Capture the cell that displays the provided text and extract its [x, y] central coordinate. 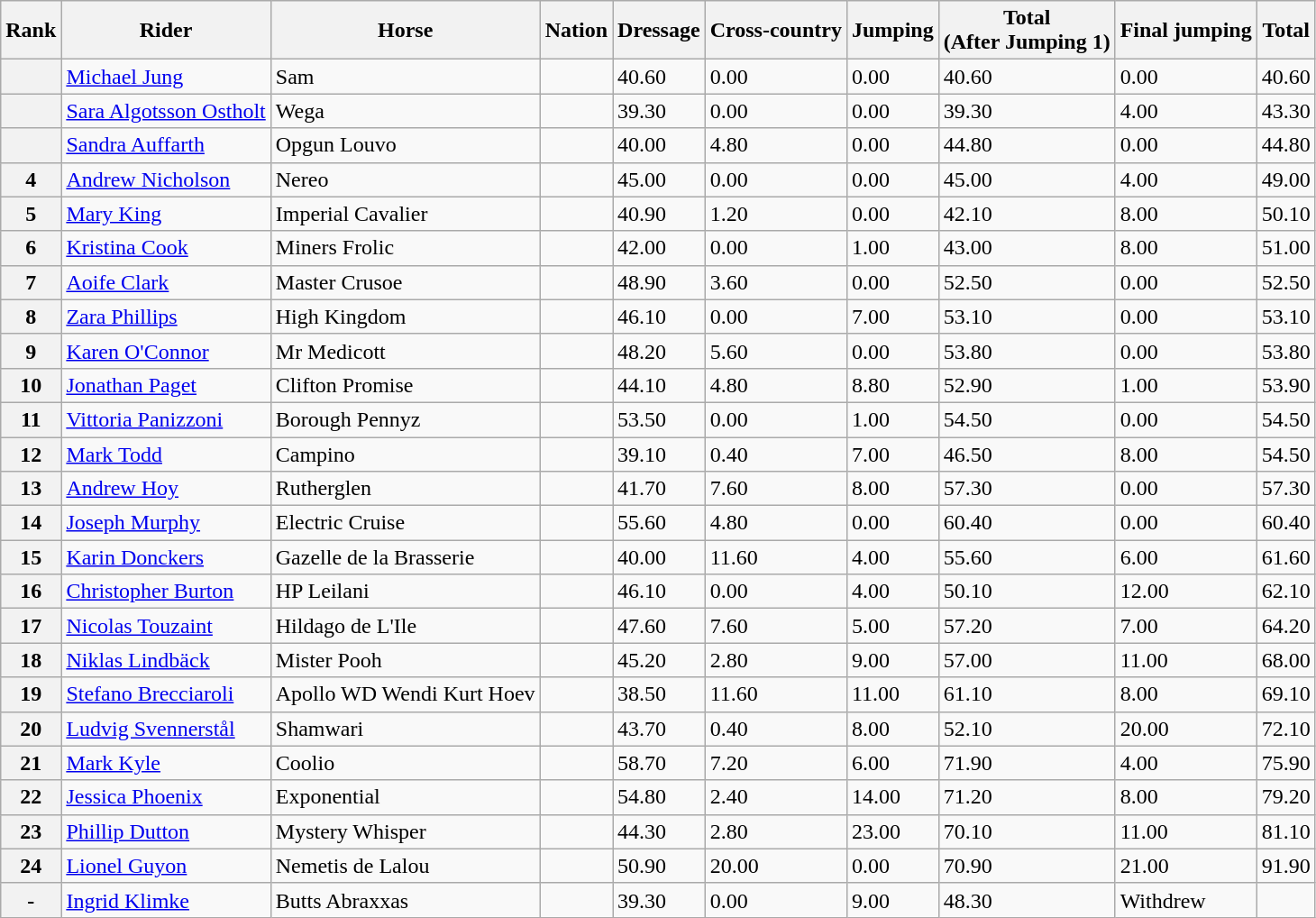
15 [31, 557]
Mark Kyle [166, 763]
Karin Donckers [166, 557]
Nereo [406, 179]
Nation [576, 31]
Master Crusoe [406, 282]
6 [31, 248]
Ingrid Klimke [166, 900]
9 [31, 351]
Rider [166, 31]
48.20 [660, 351]
Dressage [660, 31]
68.00 [1285, 660]
HP Leilani [406, 592]
23.00 [892, 831]
7.20 [775, 763]
Campino [406, 454]
21.00 [1186, 866]
19 [31, 694]
Phillip Dutton [166, 831]
12.00 [1186, 592]
43.70 [660, 729]
23 [31, 831]
Opgun Louvo [406, 145]
Karen O'Connor [166, 351]
13 [31, 489]
72.10 [1285, 729]
Mystery Whisper [406, 831]
Aoife Clark [166, 282]
Lionel Guyon [166, 866]
Butts Abraxxas [406, 900]
62.10 [1285, 592]
Kristina Cook [166, 248]
70.90 [1027, 866]
Gazelle de la Brasserie [406, 557]
Electric Cruise [406, 523]
Exponential [406, 797]
61.60 [1285, 557]
Hildago de L'Ile [406, 626]
Jonathan Paget [166, 385]
53.50 [660, 419]
Rank [31, 31]
Apollo WD Wendi Kurt Hoev [406, 694]
Mister Pooh [406, 660]
Cross-country [775, 31]
47.60 [660, 626]
81.10 [1285, 831]
43.00 [1027, 248]
14.00 [892, 797]
48.30 [1027, 900]
69.10 [1285, 694]
18 [31, 660]
40.90 [660, 214]
14 [31, 523]
2.40 [775, 797]
3.60 [775, 282]
Sandra Auffarth [166, 145]
57.20 [1027, 626]
11 [31, 419]
Coolio [406, 763]
Shamwari [406, 729]
1.20 [775, 214]
52.10 [1027, 729]
48.90 [660, 282]
22 [31, 797]
5.60 [775, 351]
61.10 [1027, 694]
43.30 [1285, 111]
- [31, 900]
Total (After Jumping 1) [1027, 31]
Horse [406, 31]
10 [31, 385]
54.80 [660, 797]
Andrew Hoy [166, 489]
64.20 [1285, 626]
Nicolas Touzaint [166, 626]
57.00 [1027, 660]
Clifton Promise [406, 385]
50.90 [660, 866]
52.90 [1027, 385]
53.90 [1285, 385]
Wega [406, 111]
Imperial Cavalier [406, 214]
Ludvig Svennerstål [166, 729]
4 [31, 179]
70.10 [1027, 831]
Miners Frolic [406, 248]
Mr Medicott [406, 351]
Sara Algotsson Ostholt [166, 111]
42.00 [660, 248]
Sam [406, 77]
8 [31, 317]
Michael Jung [166, 77]
Nemetis de Lalou [406, 866]
8.80 [892, 385]
5 [31, 214]
51.00 [1285, 248]
Rutherglen [406, 489]
12 [31, 454]
Stefano Brecciaroli [166, 694]
Vittoria Panizzoni [166, 419]
16 [31, 592]
Andrew Nicholson [166, 179]
5.00 [892, 626]
Christopher Burton [166, 592]
Total [1285, 31]
Borough Pennyz [406, 419]
58.70 [660, 763]
45.20 [660, 660]
41.70 [660, 489]
91.90 [1285, 866]
Jessica Phoenix [166, 797]
Withdrew [1186, 900]
44.30 [660, 831]
Final jumping [1186, 31]
Joseph Murphy [166, 523]
High Kingdom [406, 317]
24 [31, 866]
38.50 [660, 694]
42.10 [1027, 214]
44.10 [660, 385]
Zara Phillips [166, 317]
71.90 [1027, 763]
21 [31, 763]
Mark Todd [166, 454]
49.00 [1285, 179]
20 [31, 729]
Mary King [166, 214]
7 [31, 282]
71.20 [1027, 797]
75.90 [1285, 763]
79.20 [1285, 797]
39.10 [660, 454]
Jumping [892, 31]
46.50 [1027, 454]
Niklas Lindbäck [166, 660]
17 [31, 626]
